Determine the [x, y] coordinate at the center of the cell enclosing the given text.  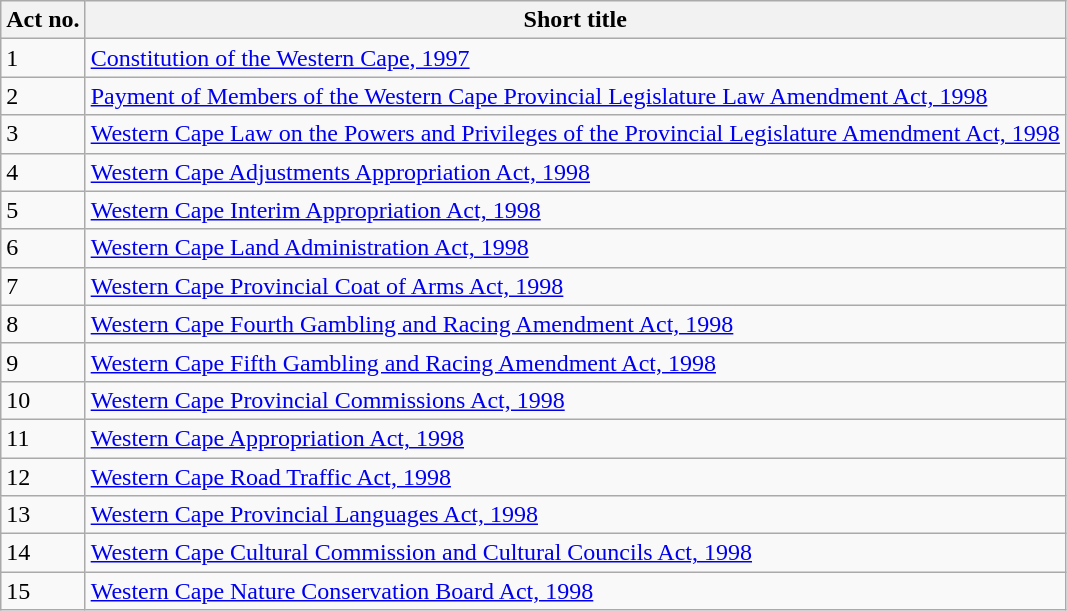
Western Cape Fourth Gambling and Racing Amendment Act, 1998 [575, 324]
Western Cape Law on the Powers and Privileges of the Provincial Legislature Amendment Act, 1998 [575, 134]
5 [43, 210]
Western Cape Cultural Commission and Cultural Councils Act, 1998 [575, 553]
Short title [575, 20]
Western Cape Nature Conservation Board Act, 1998 [575, 591]
10 [43, 400]
Western Cape Appropriation Act, 1998 [575, 438]
15 [43, 591]
13 [43, 515]
8 [43, 324]
7 [43, 286]
Constitution of the Western Cape, 1997 [575, 58]
2 [43, 96]
3 [43, 134]
Payment of Members of the Western Cape Provincial Legislature Law Amendment Act, 1998 [575, 96]
1 [43, 58]
Act no. [43, 20]
Western Cape Adjustments Appropriation Act, 1998 [575, 172]
12 [43, 477]
Western Cape Provincial Commissions Act, 1998 [575, 400]
9 [43, 362]
Western Cape Interim Appropriation Act, 1998 [575, 210]
Western Cape Provincial Coat of Arms Act, 1998 [575, 286]
11 [43, 438]
Western Cape Land Administration Act, 1998 [575, 248]
Western Cape Road Traffic Act, 1998 [575, 477]
14 [43, 553]
6 [43, 248]
4 [43, 172]
Western Cape Fifth Gambling and Racing Amendment Act, 1998 [575, 362]
Western Cape Provincial Languages Act, 1998 [575, 515]
